Locate the cell with the specified text and output its (x, y) center coordinate. 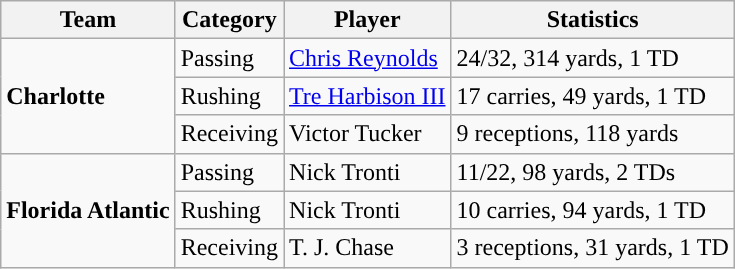
Charlotte (88, 96)
Tre Harbison III (368, 96)
Florida Atlantic (88, 210)
Chris Reynolds (368, 58)
10 carries, 94 yards, 1 TD (592, 210)
3 receptions, 31 yards, 1 TD (592, 248)
Player (368, 20)
11/22, 98 yards, 2 TDs (592, 172)
Statistics (592, 20)
Victor Tucker (368, 134)
T. J. Chase (368, 248)
Category (229, 20)
9 receptions, 118 yards (592, 134)
Team (88, 20)
24/32, 314 yards, 1 TD (592, 58)
17 carries, 49 yards, 1 TD (592, 96)
